Return (x, y) of the center of cell containing provided text 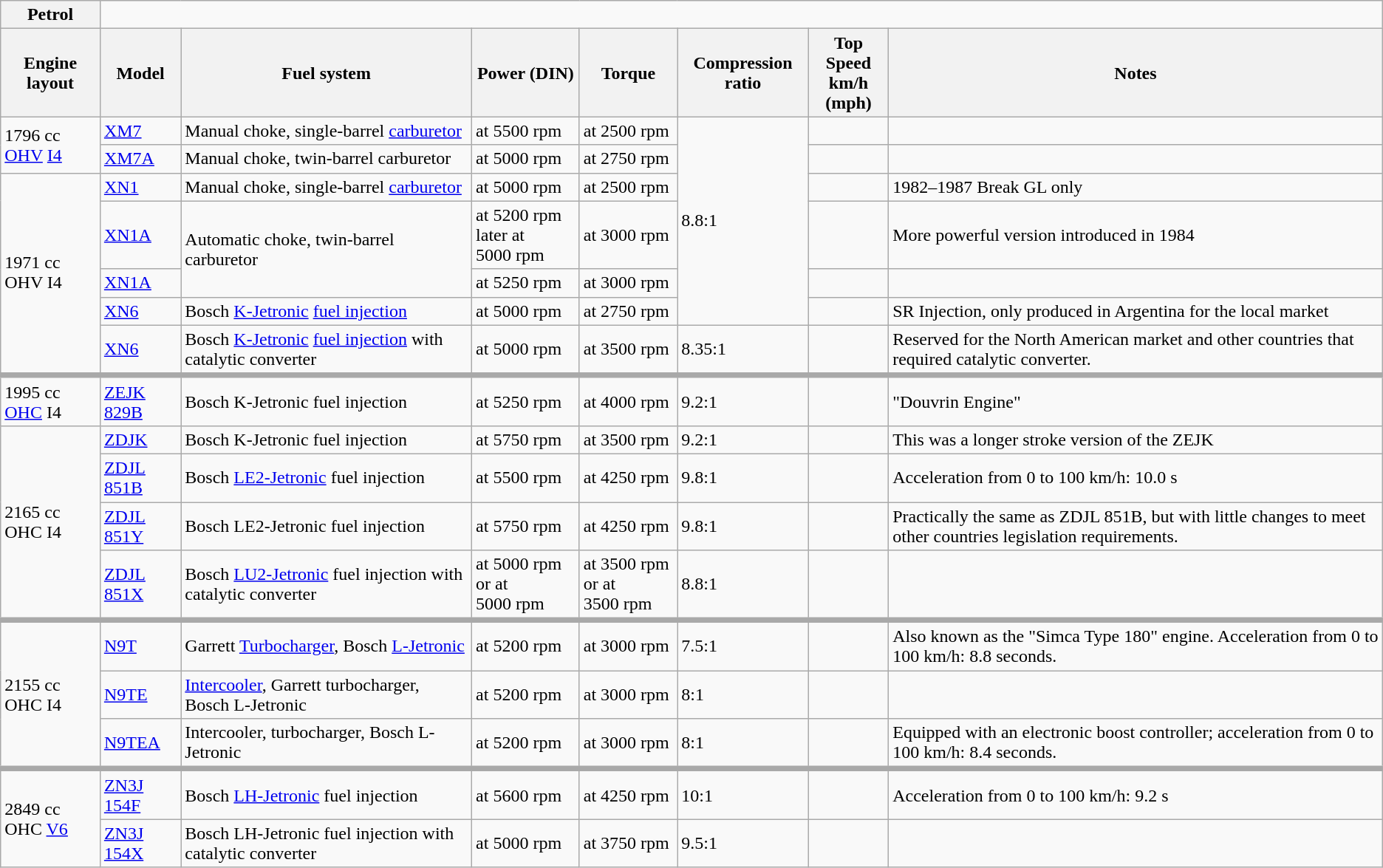
2165 cc OHC I4 (50, 523)
Notes (1136, 72)
Equipped with an electronic boost controller; acceleration from 0 to 100 km/h: 8.4 seconds. (1136, 744)
Acceleration from 0 to 100 km/h: 9.2 s (1136, 794)
9.5:1 (743, 844)
ZDJL 851X (140, 585)
1995 ccOHC I4 (50, 400)
XM7 (140, 131)
at 5200 rpmlater at 5000 rpm (526, 235)
ZN3J 154X (140, 844)
Intercooler, Garrett turbocharger, Bosch L-Jetronic (327, 694)
Bosch LH-Jetronic fuel injection with catalytic converter (327, 844)
More powerful version introduced in 1984 (1136, 235)
Petrol (50, 15)
1982–1987 Break GL only (1136, 187)
at 3750 rpm (628, 844)
Compression ratio (743, 72)
Intercooler, turbocharger, Bosch L-Jetronic (327, 744)
Fuel system (327, 72)
ZDJL 851Y (140, 526)
1971 ccOHV I4 (50, 274)
"Douvrin Engine" (1136, 400)
Acceleration from 0 to 100 km/h: 10.0 s (1136, 477)
7.5:1 (743, 646)
Reserved for the North American market and other countries that required catalytic converter. (1136, 350)
8.35:1 (743, 350)
2155 ccOHC I4 (50, 694)
Engine layout (50, 72)
N9T (140, 646)
Manual choke, twin-barrel carburetor (327, 159)
Power (DIN) (526, 72)
at 3500 rpmor at 3500 rpm (628, 585)
at 5000 rpmor at 5000 rpm (526, 585)
at 5600 rpm (526, 794)
XM7A (140, 159)
Top Speedkm/h (mph) (848, 72)
ZN3J 154F (140, 794)
Model (140, 72)
Practically the same as ZDJL 851B, but with little changes to meet other countries legislation requirements. (1136, 526)
N9TEA (140, 744)
This was a longer stroke version of the ZEJK (1136, 440)
Also known as the "Simca Type 180" engine. Acceleration from 0 to 100 km/h: 8.8 seconds. (1136, 646)
Bosch K-Jetronic fuel injection with catalytic converter (327, 350)
Torque (628, 72)
XN1 (140, 187)
Garrett Turbocharger, Bosch L-Jetronic (327, 646)
at 4000 rpm (628, 400)
Bosch LH-Jetronic fuel injection (327, 794)
2849 ccOHC V6 (50, 819)
N9TE (140, 694)
1796 ccOHV I4 (50, 145)
SR Injection, only produced in Argentina for the local market (1136, 311)
Bosch LU2-Jetronic fuel injection with catalytic converter (327, 585)
ZEJK 829B (140, 400)
10:1 (743, 794)
ZDJK (140, 440)
Automatic choke, twin-barrel carburetor (327, 249)
ZDJL 851B (140, 477)
